From the cell containing the given text, extract its center point as (X, Y) coordinate. 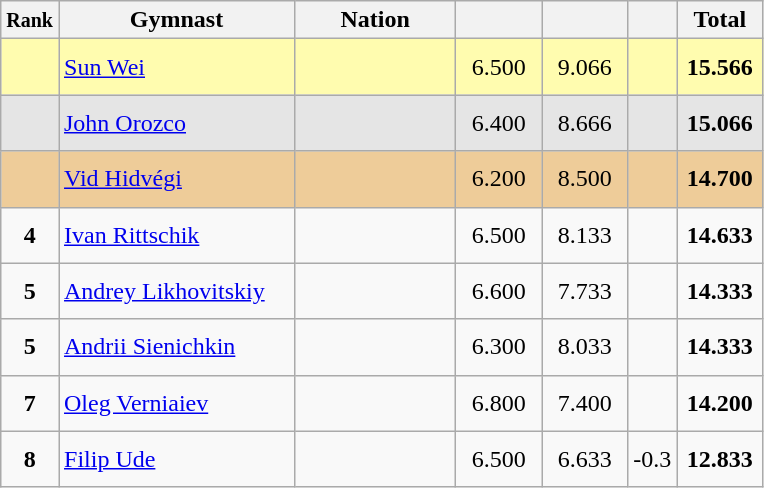
7.400 (585, 403)
-0.3 (652, 459)
Sun Wei (176, 67)
15.066 (720, 123)
8.033 (585, 347)
Andrey Likhovitskiy (176, 291)
6.600 (499, 291)
6.800 (499, 403)
7.733 (585, 291)
Andrii Sienichkin (176, 347)
6.200 (499, 179)
Oleg Verniaiev (176, 403)
7 (30, 403)
14.200 (720, 403)
Filip Ude (176, 459)
Nation (376, 20)
8.500 (585, 179)
Gymnast (176, 20)
6.400 (499, 123)
15.566 (720, 67)
14.633 (720, 235)
8.666 (585, 123)
Total (720, 20)
Ivan Rittschik (176, 235)
8 (30, 459)
12.833 (720, 459)
9.066 (585, 67)
14.700 (720, 179)
Rank (30, 20)
8.133 (585, 235)
Vid Hidvégi (176, 179)
6.633 (585, 459)
6.300 (499, 347)
4 (30, 235)
John Orozco (176, 123)
